Determine the (X, Y) coordinate at the center of the cell enclosing the given text.  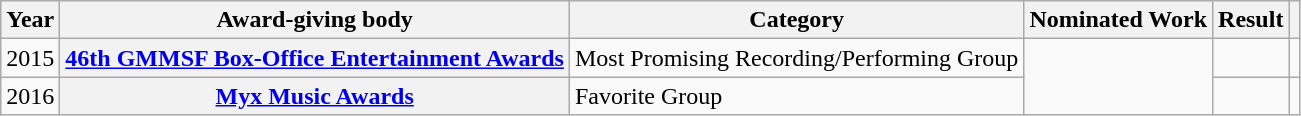
2016 (30, 96)
Favorite Group (796, 96)
Nominated Work (1118, 20)
Award-giving body (315, 20)
Year (30, 20)
Category (796, 20)
46th GMMSF Box-Office Entertainment Awards (315, 58)
Myx Music Awards (315, 96)
2015 (30, 58)
Most Promising Recording/Performing Group (796, 58)
Result (1251, 20)
